Detect which cell encompasses the target text, then output its (X, Y) center coordinate. 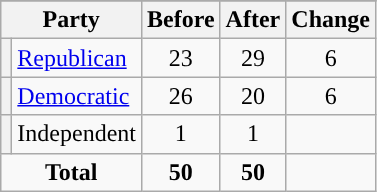
Before (180, 20)
Change (331, 20)
Independent (77, 134)
Party (72, 20)
Republican (77, 58)
26 (180, 96)
23 (180, 58)
29 (253, 58)
Total (72, 172)
After (253, 20)
Democratic (77, 96)
20 (253, 96)
